Identify which cell holds the provided text, then report its (x, y) central coordinate. 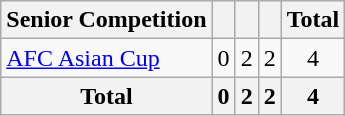
AFC Asian Cup (106, 58)
Senior Competition (106, 20)
